Return the (X, Y) coordinate for the center point of the cell that contains the specified text.  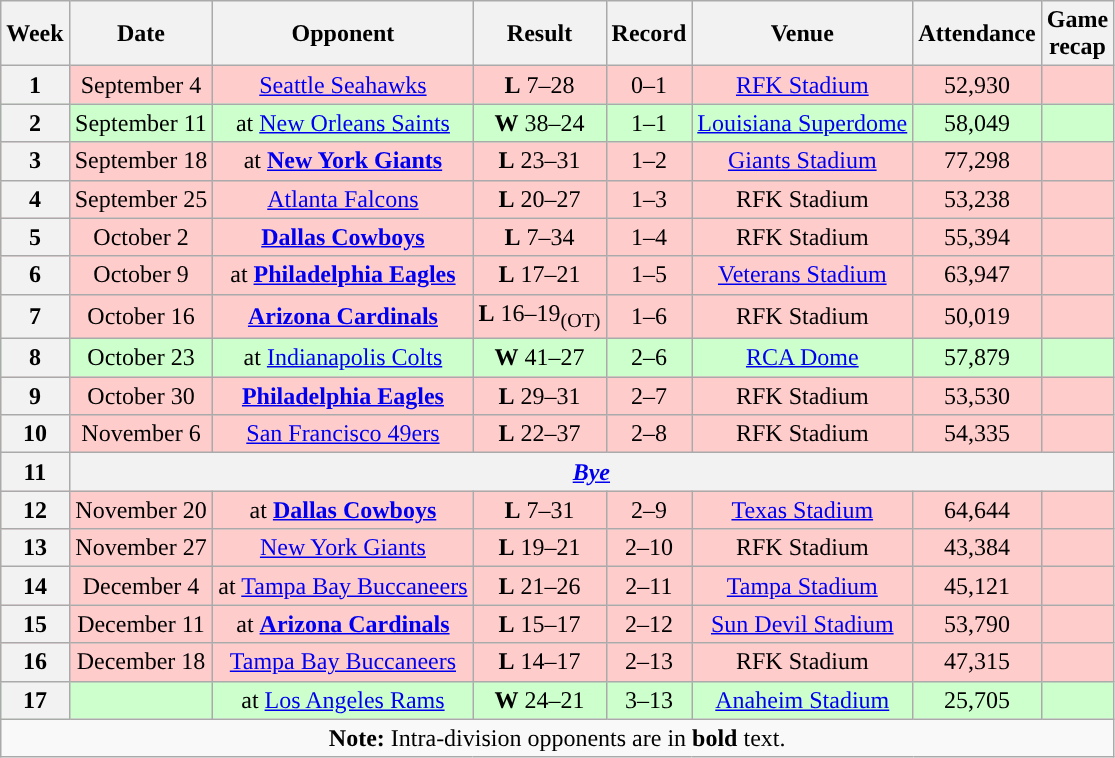
2–12 (649, 624)
3 (35, 161)
Venue (802, 34)
43,384 (977, 548)
Opponent (343, 34)
8 (35, 358)
October 23 (141, 358)
San Francisco 49ers (343, 434)
L 7–31 (540, 510)
W 24–21 (540, 700)
November 27 (141, 548)
17 (35, 700)
1–3 (649, 199)
57,879 (977, 358)
at Indianapolis Colts (343, 358)
2–10 (649, 548)
45,121 (977, 586)
2–11 (649, 586)
Seattle Seahawks (343, 85)
1–1 (649, 123)
63,947 (977, 275)
77,298 (977, 161)
1–4 (649, 237)
L 19–21 (540, 548)
at New Orleans Saints (343, 123)
December 11 (141, 624)
53,790 (977, 624)
6 (35, 275)
25,705 (977, 700)
New York Giants (343, 548)
September 4 (141, 85)
2–7 (649, 396)
10 (35, 434)
Gamerecap (1077, 34)
2–6 (649, 358)
Dallas Cowboys (343, 237)
64,644 (977, 510)
at Los Angeles Rams (343, 700)
13 (35, 548)
Week (35, 34)
L 20–27 (540, 199)
0–1 (649, 85)
Louisiana Superdome (802, 123)
58,049 (977, 123)
2 (35, 123)
at New York Giants (343, 161)
L 23–31 (540, 161)
RCA Dome (802, 358)
Atlanta Falcons (343, 199)
12 (35, 510)
55,394 (977, 237)
Sun Devil Stadium (802, 624)
1 (35, 85)
Philadelphia Eagles (343, 396)
5 (35, 237)
1–6 (649, 316)
Result (540, 34)
52,930 (977, 85)
L 16–19(OT) (540, 316)
11 (35, 472)
November 6 (141, 434)
October 9 (141, 275)
L 21–26 (540, 586)
Giants Stadium (802, 161)
47,315 (977, 662)
Texas Stadium (802, 510)
2–8 (649, 434)
Arizona Cardinals (343, 316)
4 (35, 199)
L 7–34 (540, 237)
at Philadelphia Eagles (343, 275)
L 22–37 (540, 434)
W 41–27 (540, 358)
September 18 (141, 161)
54,335 (977, 434)
Record (649, 34)
December 4 (141, 586)
14 (35, 586)
53,238 (977, 199)
Note: Intra-division opponents are in bold text. (558, 738)
L 17–21 (540, 275)
W 38–24 (540, 123)
November 20 (141, 510)
7 (35, 316)
at Arizona Cardinals (343, 624)
Veterans Stadium (802, 275)
3–13 (649, 700)
Attendance (977, 34)
at Dallas Cowboys (343, 510)
at Tampa Bay Buccaneers (343, 586)
1–2 (649, 161)
16 (35, 662)
2–9 (649, 510)
53,530 (977, 396)
Anaheim Stadium (802, 700)
December 18 (141, 662)
L 15–17 (540, 624)
L 29–31 (540, 396)
L 7–28 (540, 85)
October 30 (141, 396)
October 16 (141, 316)
Tampa Bay Buccaneers (343, 662)
2–13 (649, 662)
1–5 (649, 275)
L 14–17 (540, 662)
September 11 (141, 123)
15 (35, 624)
September 25 (141, 199)
Tampa Stadium (802, 586)
9 (35, 396)
50,019 (977, 316)
Date (141, 34)
Bye (591, 472)
October 2 (141, 237)
